Return the (x, y) coordinate for the center point of the cell that contains the specified text.  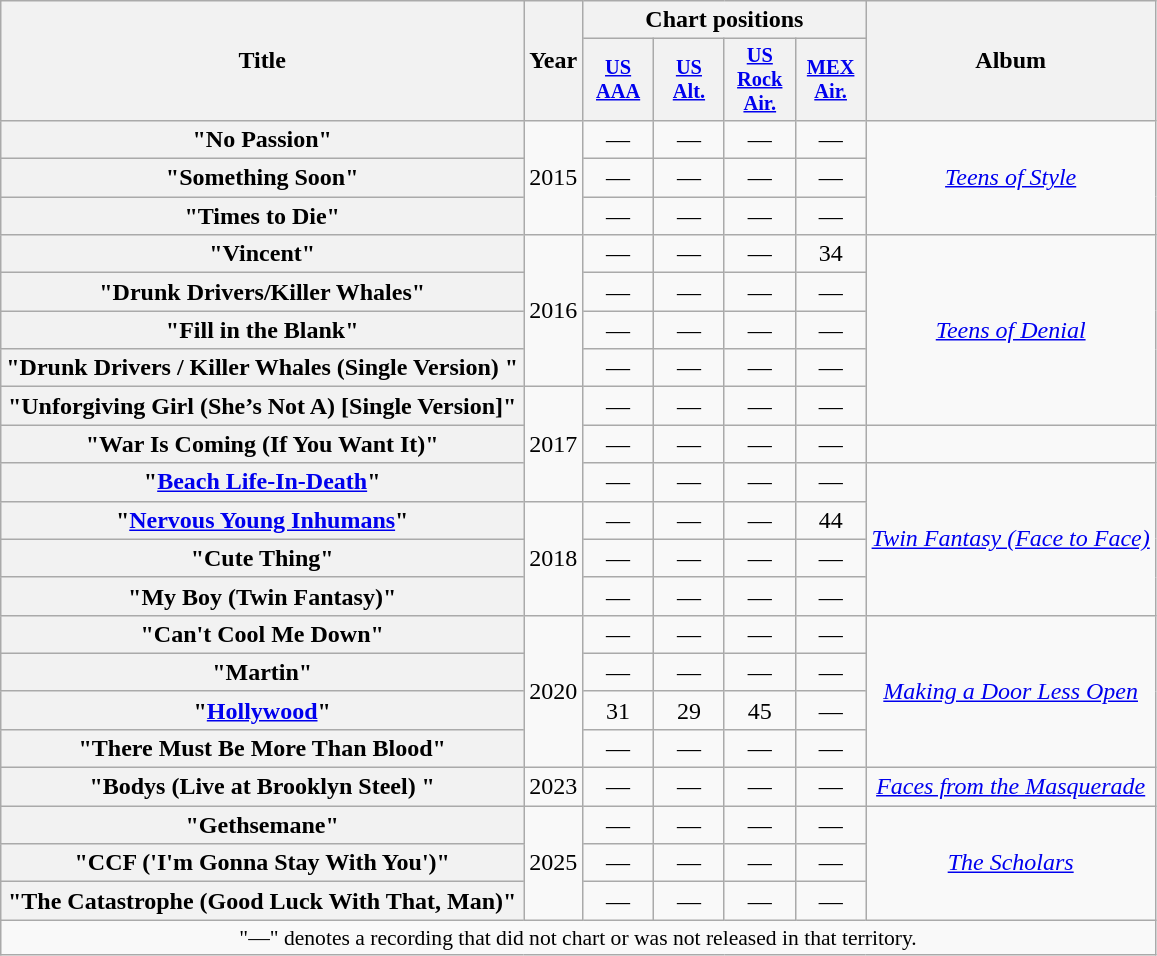
Faces from the Masquerade (1010, 787)
44 (830, 520)
31 (618, 710)
USAAA (618, 80)
"Unforgiving Girl (She’s Not A) [Single Version]" (262, 406)
The Scholars (1010, 863)
"Martin" (262, 672)
2017 (554, 444)
"The Catastrophe (Good Luck With That, Man)" (262, 901)
"Drunk Drivers/Killer Whales" (262, 292)
"Something Soon" (262, 178)
"Drunk Drivers / Killer Whales (Single Version) " (262, 368)
"—" denotes a recording that did not chart or was not released in that territory. (578, 938)
"Cute Thing" (262, 558)
45 (760, 710)
USRockAir. (760, 80)
2020 (554, 691)
34 (830, 254)
"Nervous Young Inhumans" (262, 520)
Teens of Denial (1010, 330)
"Can't Cool Me Down" (262, 634)
Title (262, 61)
"Beach Life-In-Death" (262, 482)
"Bodys (Live at Brooklyn Steel) " (262, 787)
MEXAir. (830, 80)
2023 (554, 787)
"Hollywood" (262, 710)
2015 (554, 177)
2018 (554, 558)
Chart positions (724, 20)
"Gethsemane" (262, 825)
"Vincent" (262, 254)
"CCF ('I'm Gonna Stay With You')" (262, 863)
"My Boy (Twin Fantasy)" (262, 596)
29 (690, 710)
Year (554, 61)
"War Is Coming (If You Want It)" (262, 444)
"Times to Die" (262, 216)
2025 (554, 863)
"There Must Be More Than Blood" (262, 748)
2016 (554, 311)
"No Passion" (262, 139)
USAlt. (690, 80)
Teens of Style (1010, 177)
Album (1010, 61)
Making a Door Less Open (1010, 691)
Twin Fantasy (Face to Face) (1010, 539)
"Fill in the Blank" (262, 330)
